From the cell containing the given text, extract its center point as [X, Y] coordinate. 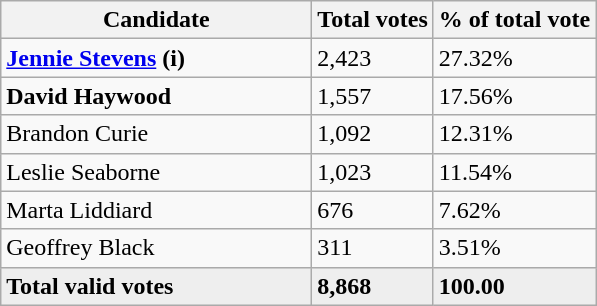
12.31% [514, 134]
Leslie Seaborne [156, 172]
Total votes [373, 20]
Jennie Stevens (i) [156, 58]
11.54% [514, 172]
Geoffrey Black [156, 248]
1,557 [373, 96]
Marta Liddiard [156, 210]
311 [373, 248]
Total valid votes [156, 286]
7.62% [514, 210]
% of total vote [514, 20]
1,092 [373, 134]
Brandon Curie [156, 134]
2,423 [373, 58]
David Haywood [156, 96]
1,023 [373, 172]
3.51% [514, 248]
17.56% [514, 96]
Candidate [156, 20]
100.00 [514, 286]
27.32% [514, 58]
8,868 [373, 286]
676 [373, 210]
